Detect which cell encompasses the target text, then output its (x, y) center coordinate. 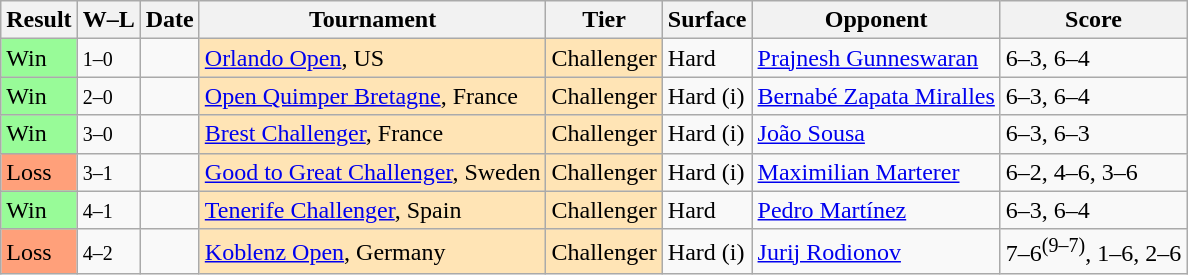
Tenerife Challenger, Spain (372, 210)
Result (39, 20)
Tournament (372, 20)
Open Quimper Bretagne, France (372, 96)
Koblenz Open, Germany (372, 252)
Score (1093, 20)
4–1 (108, 210)
Brest Challenger, France (372, 134)
2–0 (108, 96)
1–0 (108, 58)
4–2 (108, 252)
Bernabé Zapata Miralles (876, 96)
Tier (604, 20)
João Sousa (876, 134)
7–6(9–7), 1–6, 2–6 (1093, 252)
Opponent (876, 20)
W–L (108, 20)
6–2, 4–6, 3–6 (1093, 172)
3–1 (108, 172)
Maximilian Marterer (876, 172)
Prajnesh Gunneswaran (876, 58)
3–0 (108, 134)
6–3, 6–3 (1093, 134)
Orlando Open, US (372, 58)
Surface (707, 20)
Good to Great Challenger, Sweden (372, 172)
Pedro Martínez (876, 210)
Jurij Rodionov (876, 252)
Date (170, 20)
